Return [x, y] of the center of cell containing provided text 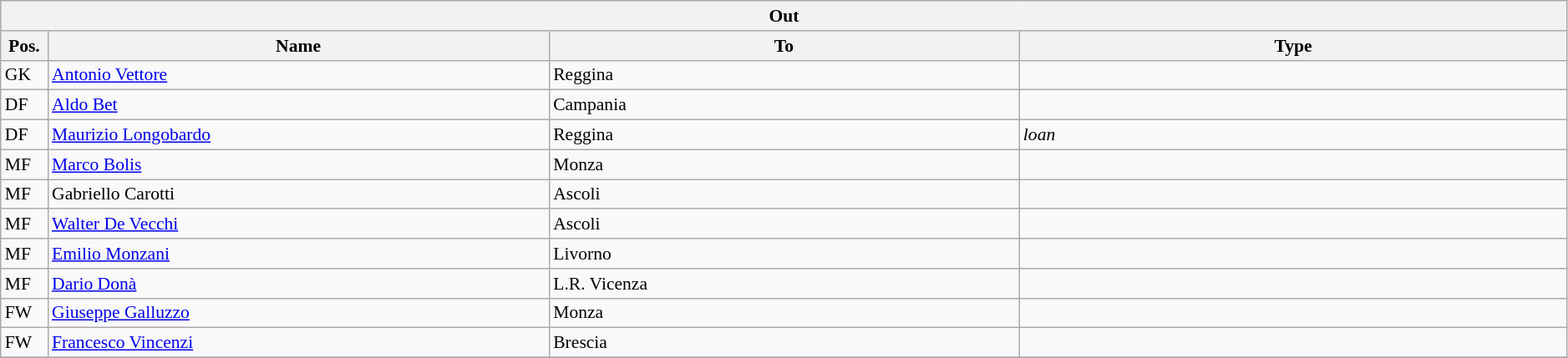
Maurizio Longobardo [298, 135]
Gabriello Carotti [298, 194]
Type [1293, 46]
Name [298, 46]
Out [784, 16]
L.R. Vicenza [784, 284]
Francesco Vincenzi [298, 343]
GK [24, 75]
Livorno [784, 254]
Antonio Vettore [298, 75]
Campania [784, 105]
Dario Donà [298, 284]
Pos. [24, 46]
Emilio Monzani [298, 254]
Aldo Bet [298, 105]
Marco Bolis [298, 164]
loan [1293, 135]
Giuseppe Galluzzo [298, 313]
To [784, 46]
Brescia [784, 343]
Walter De Vecchi [298, 224]
